Pinpoint the cell where the given text exists, returning its (x, y) midpoint coordinate. 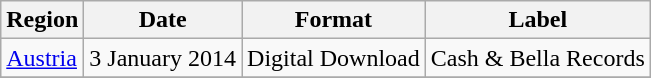
Date (163, 20)
Format (334, 20)
3 January 2014 (163, 58)
Digital Download (334, 58)
Region (42, 20)
Austria (42, 58)
Cash & Bella Records (538, 58)
Label (538, 20)
